Capture the cell that displays the provided text and extract its [x, y] central coordinate. 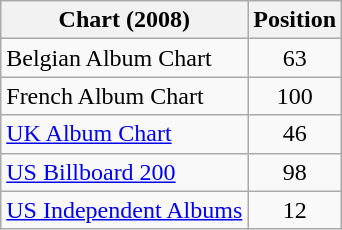
100 [295, 96]
Position [295, 20]
US Independent Albums [124, 210]
Chart (2008) [124, 20]
63 [295, 58]
US Billboard 200 [124, 172]
Belgian Album Chart [124, 58]
98 [295, 172]
12 [295, 210]
French Album Chart [124, 96]
UK Album Chart [124, 134]
46 [295, 134]
